Find where the given text appears and provide that cell's center as (X, Y) coordinate. 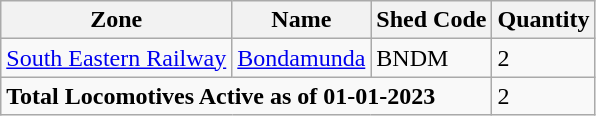
South Eastern Railway (116, 58)
Zone (116, 20)
Shed Code (432, 20)
Quantity (544, 20)
Total Locomotives Active as of 01-01-2023 (246, 96)
Bondamunda (302, 58)
BNDM (432, 58)
Name (302, 20)
